Return (x, y) of the center of cell containing provided text 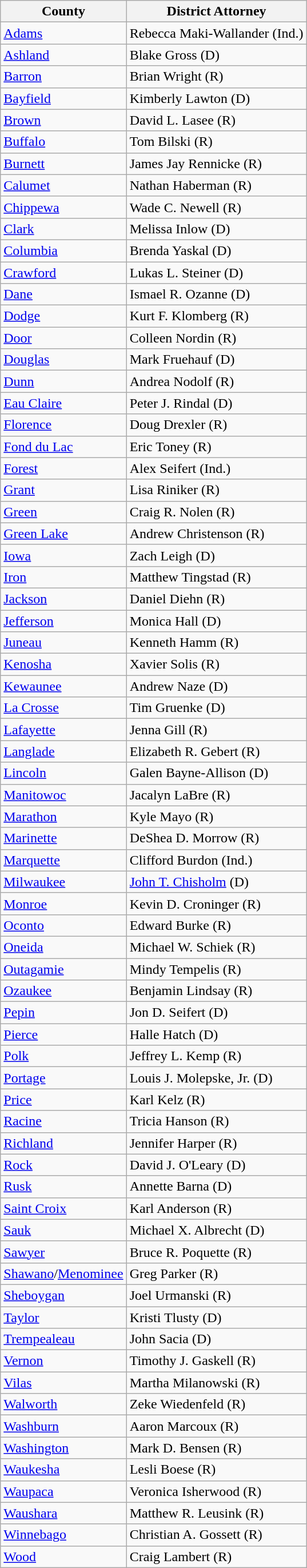
Daniel Diehn (R) (216, 599)
Outagamie (63, 969)
Matthew Tingstad (R) (216, 577)
Waupaca (63, 1491)
Michael W. Schiek (R) (216, 947)
Price (63, 1100)
Brenda Yaskal (D) (216, 250)
Galen Bayne-Allison (D) (216, 773)
Juneau (63, 643)
John Sacia (D) (216, 1339)
Bayfield (63, 98)
District Attorney (216, 11)
Alex Seifert (Ind.) (216, 468)
Shawano/Menominee (63, 1273)
Blake Gross (D) (216, 55)
Iron (63, 577)
Buffalo (63, 142)
Lisa Riniker (R) (216, 490)
Forest (63, 468)
Eric Toney (R) (216, 447)
Oneida (63, 947)
Kenosha (63, 664)
Florence (63, 425)
Jefferson (63, 620)
Peter J. Rindal (D) (216, 403)
Zeke Wiedenfeld (R) (216, 1404)
Racine (63, 1121)
Edward Burke (R) (216, 925)
Wade C. Newell (R) (216, 207)
Iowa (63, 555)
Wood (63, 1557)
Kenneth Hamm (R) (216, 643)
Waushara (63, 1513)
Langlade (63, 751)
Saint Croix (63, 1208)
Elizabeth R. Gebert (R) (216, 751)
Bruce R. Poquette (R) (216, 1252)
Richland (63, 1143)
Dodge (63, 316)
Dane (63, 295)
Greg Parker (R) (216, 1273)
Lukas L. Steiner (D) (216, 273)
Lincoln (63, 773)
David J. O'Leary (D) (216, 1165)
Columbia (63, 250)
Douglas (63, 360)
Mindy Tempelis (R) (216, 969)
Taylor (63, 1317)
Benjamin Lindsay (R) (216, 991)
David L. Lasee (R) (216, 120)
Veronica Isherwood (R) (216, 1491)
Rusk (63, 1187)
Jeffrey L. Kemp (R) (216, 1056)
Monica Hall (D) (216, 620)
Eau Claire (63, 403)
Kyle Mayo (R) (216, 817)
Kristi Tlusty (D) (216, 1317)
Matthew R. Leusink (R) (216, 1513)
Karl Anderson (R) (216, 1208)
Sheboygan (63, 1295)
Polk (63, 1056)
Jackson (63, 599)
Marinette (63, 838)
Lesli Boese (R) (216, 1470)
Kewaunee (63, 686)
Xavier Solis (R) (216, 664)
Washburn (63, 1426)
Green (63, 512)
Craig Lambert (R) (216, 1557)
Kevin D. Croninger (R) (216, 904)
Lafayette (63, 730)
Winnebago (63, 1535)
Waukesha (63, 1470)
Nathan Haberman (R) (216, 185)
Crawford (63, 273)
Oconto (63, 925)
Melissa Inlow (D) (216, 229)
Martha Milanowski (R) (216, 1383)
Jon D. Seifert (D) (216, 1013)
DeShea D. Morrow (R) (216, 838)
Jenna Gill (R) (216, 730)
Louis J. Molepske, Jr. (D) (216, 1078)
Timothy J. Gaskell (R) (216, 1361)
Sauk (63, 1230)
Mark Fruehauf (D) (216, 360)
Joel Urmanski (R) (216, 1295)
Marquette (63, 860)
Pepin (63, 1013)
La Crosse (63, 708)
Monroe (63, 904)
Dunn (63, 381)
Karl Kelz (R) (216, 1100)
Brown (63, 120)
Barron (63, 77)
Tim Gruenke (D) (216, 708)
Sawyer (63, 1252)
Michael X. Albrecht (D) (216, 1230)
Brian Wright (R) (216, 77)
Ismael R. Ozanne (D) (216, 295)
Milwaukee (63, 882)
Annette Barna (D) (216, 1187)
Rebecca Maki-Wallander (Ind.) (216, 33)
Ozaukee (63, 991)
County (63, 11)
Walworth (63, 1404)
Andrew Christenson (R) (216, 534)
Doug Drexler (R) (216, 425)
Pierce (63, 1034)
Fond du Lac (63, 447)
James Jay Rennicke (R) (216, 164)
Rock (63, 1165)
Manitowoc (63, 795)
Christian A. Gossett (R) (216, 1535)
Vilas (63, 1383)
Clark (63, 229)
Tom Bilski (R) (216, 142)
Tricia Hanson (R) (216, 1121)
Portage (63, 1078)
Clifford Burdon (Ind.) (216, 860)
Jacalyn LaBre (R) (216, 795)
Marathon (63, 817)
Ashland (63, 55)
Aaron Marcoux (R) (216, 1426)
Kurt F. Klomberg (R) (216, 316)
Vernon (63, 1361)
Green Lake (63, 534)
Mark D. Bensen (R) (216, 1448)
Grant (63, 490)
Adams (63, 33)
Kimberly Lawton (D) (216, 98)
John T. Chisholm (D) (216, 882)
Colleen Nordin (R) (216, 338)
Calumet (63, 185)
Chippewa (63, 207)
Andrea Nodolf (R) (216, 381)
Trempealeau (63, 1339)
Halle Hatch (D) (216, 1034)
Burnett (63, 164)
Door (63, 338)
Craig R. Nolen (R) (216, 512)
Zach Leigh (D) (216, 555)
Jennifer Harper (R) (216, 1143)
Washington (63, 1448)
Andrew Naze (D) (216, 686)
